Output the (X, Y) coordinate of the center of the cell containing the given text.  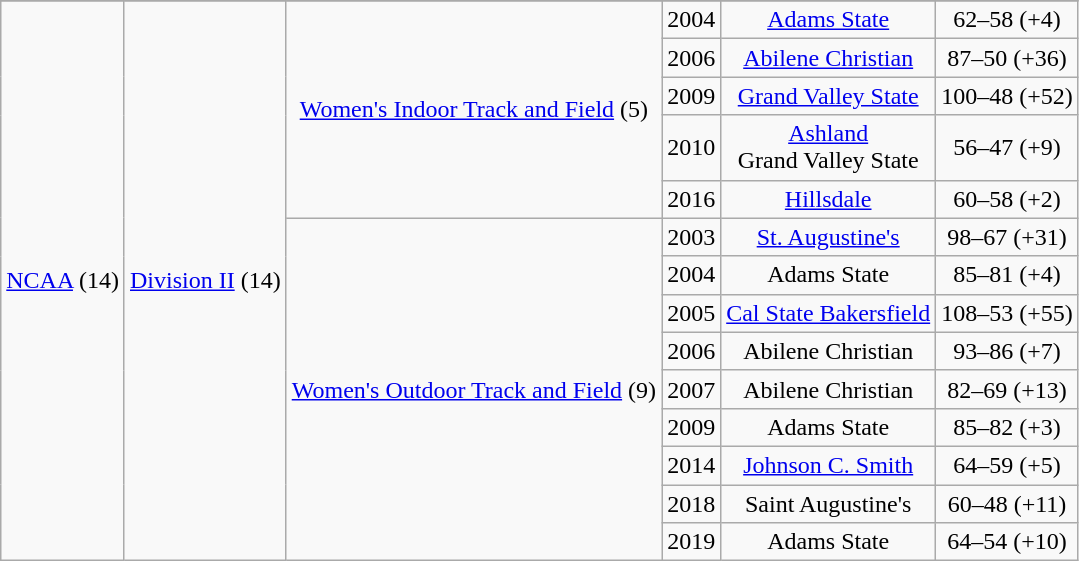
60–58 (+2) (1008, 199)
85–82 (+3) (1008, 427)
100–48 (+52) (1008, 96)
62–58 (+4) (1008, 20)
93–86 (+7) (1008, 351)
108–53 (+55) (1008, 313)
64–59 (+5) (1008, 465)
Cal State Bakersfield (828, 313)
2018 (692, 503)
2005 (692, 313)
2007 (692, 389)
Grand Valley State (828, 96)
2014 (692, 465)
Saint Augustine's (828, 503)
60–48 (+11) (1008, 503)
NCAA (14) (63, 281)
Women's Indoor Track and Field (5) (474, 110)
St. Augustine's (828, 237)
2019 (692, 542)
AshlandGrand Valley State (828, 148)
98–67 (+31) (1008, 237)
87–50 (+36) (1008, 58)
82–69 (+13) (1008, 389)
Women's Outdoor Track and Field (9) (474, 390)
Hillsdale (828, 199)
Division II (14) (205, 281)
64–54 (+10) (1008, 542)
85–81 (+4) (1008, 275)
Johnson C. Smith (828, 465)
2010 (692, 148)
56–47 (+9) (1008, 148)
2003 (692, 237)
2016 (692, 199)
